Search for the cell housing the specified text and yield its [x, y] center coordinate. 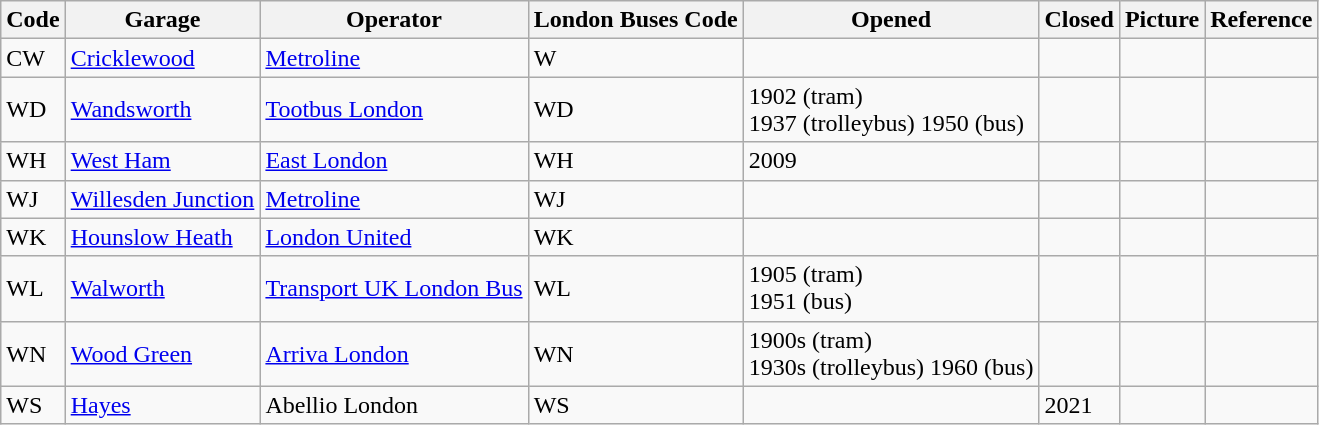
Picture [1162, 20]
West Ham [162, 161]
Wood Green [162, 354]
Arriva London [394, 354]
Abellio London [394, 405]
Garage [162, 20]
1902 (tram)1937 (trolleybus) 1950 (bus) [891, 110]
Opened [891, 20]
Reference [1262, 20]
Closed [1079, 20]
2021 [1079, 405]
East London [394, 161]
Transport UK London Bus [394, 288]
Tootbus London [394, 110]
Wandsworth [162, 110]
1900s (tram)1930s (trolleybus) 1960 (bus) [891, 354]
London United [394, 237]
Code [33, 20]
1905 (tram)1951 (bus) [891, 288]
Operator [394, 20]
W [636, 58]
2009 [891, 161]
Walworth [162, 288]
CW [33, 58]
Hounslow Heath [162, 237]
London Buses Code [636, 20]
Hayes [162, 405]
Cricklewood [162, 58]
Willesden Junction [162, 199]
